Return [X, Y] of the center of cell containing provided text 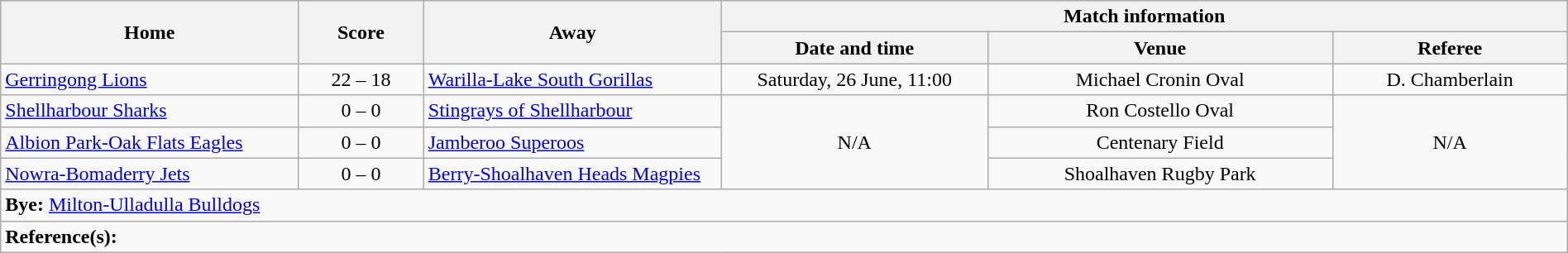
Date and time [854, 48]
Shellharbour Sharks [150, 111]
Ron Costello Oval [1159, 111]
Score [361, 32]
Jamberoo Superoos [572, 142]
Bye: Milton-Ulladulla Bulldogs [784, 205]
Home [150, 32]
Shoalhaven Rugby Park [1159, 174]
Match information [1145, 17]
Warilla-Lake South Gorillas [572, 79]
Away [572, 32]
Saturday, 26 June, 11:00 [854, 79]
Referee [1450, 48]
Venue [1159, 48]
Nowra-Bomaderry Jets [150, 174]
Centenary Field [1159, 142]
22 – 18 [361, 79]
Stingrays of Shellharbour [572, 111]
Gerringong Lions [150, 79]
Albion Park-Oak Flats Eagles [150, 142]
D. Chamberlain [1450, 79]
Michael Cronin Oval [1159, 79]
Berry-Shoalhaven Heads Magpies [572, 174]
Reference(s): [784, 236]
